Capture the cell that displays the provided text and extract its (X, Y) central coordinate. 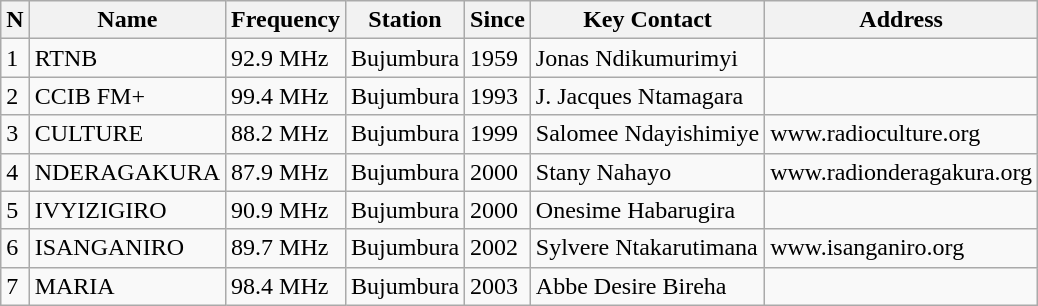
Salomee Ndayishimiye (647, 134)
5 (15, 210)
1959 (498, 58)
Station (406, 20)
4 (15, 172)
www.radionderagakura.org (902, 172)
CCIB FM+ (127, 96)
90.9 MHz (286, 210)
1999 (498, 134)
87.9 MHz (286, 172)
www.isanganiro.org (902, 248)
ISANGANIRO (127, 248)
88.2 MHz (286, 134)
CULTURE (127, 134)
Since (498, 20)
Jonas Ndikumurimyi (647, 58)
J. Jacques Ntamagara (647, 96)
IVYIZIGIRO (127, 210)
92.9 MHz (286, 58)
Abbe Desire Bireha (647, 286)
Address (902, 20)
RTNB (127, 58)
NDERAGAKURA (127, 172)
7 (15, 286)
N (15, 20)
3 (15, 134)
1 (15, 58)
2 (15, 96)
2003 (498, 286)
Sylvere Ntakarutimana (647, 248)
1993 (498, 96)
89.7 MHz (286, 248)
Frequency (286, 20)
98.4 MHz (286, 286)
99.4 MHz (286, 96)
Key Contact (647, 20)
Name (127, 20)
Stany Nahayo (647, 172)
MARIA (127, 286)
2002 (498, 248)
Onesime Habarugira (647, 210)
www.radioculture.org (902, 134)
6 (15, 248)
